Pinpoint the cell where the given text exists, returning its (x, y) midpoint coordinate. 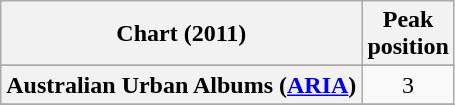
Chart (2011) (182, 34)
3 (408, 85)
Peakposition (408, 34)
Australian Urban Albums (ARIA) (182, 85)
